Return the [x, y] coordinate for the center point of the cell that contains the specified text.  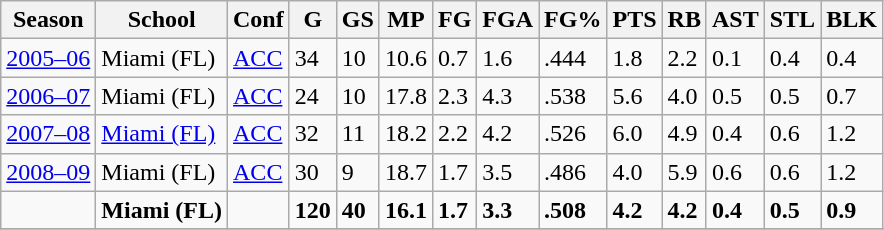
24 [312, 96]
2005–06 [48, 58]
RB [684, 20]
3.5 [508, 172]
30 [312, 172]
18.7 [406, 172]
FG% [573, 20]
11 [358, 134]
Conf [259, 20]
34 [312, 58]
STL [792, 20]
2.3 [454, 96]
GS [358, 20]
Season [48, 20]
32 [312, 134]
3.3 [508, 210]
2008–09 [48, 172]
.444 [573, 58]
40 [358, 210]
BLK [852, 20]
6.0 [634, 134]
FG [454, 20]
2006–07 [48, 96]
1.8 [634, 58]
120 [312, 210]
5.6 [634, 96]
1.6 [508, 58]
.538 [573, 96]
16.1 [406, 210]
9 [358, 172]
18.2 [406, 134]
FGA [508, 20]
17.8 [406, 96]
MP [406, 20]
5.9 [684, 172]
2007–08 [48, 134]
4.9 [684, 134]
.526 [573, 134]
4.3 [508, 96]
0.9 [852, 210]
.508 [573, 210]
AST [735, 20]
.486 [573, 172]
G [312, 20]
0.1 [735, 58]
10.6 [406, 58]
PTS [634, 20]
School [162, 20]
